Locate the cell with the specified text and output its [x, y] center coordinate. 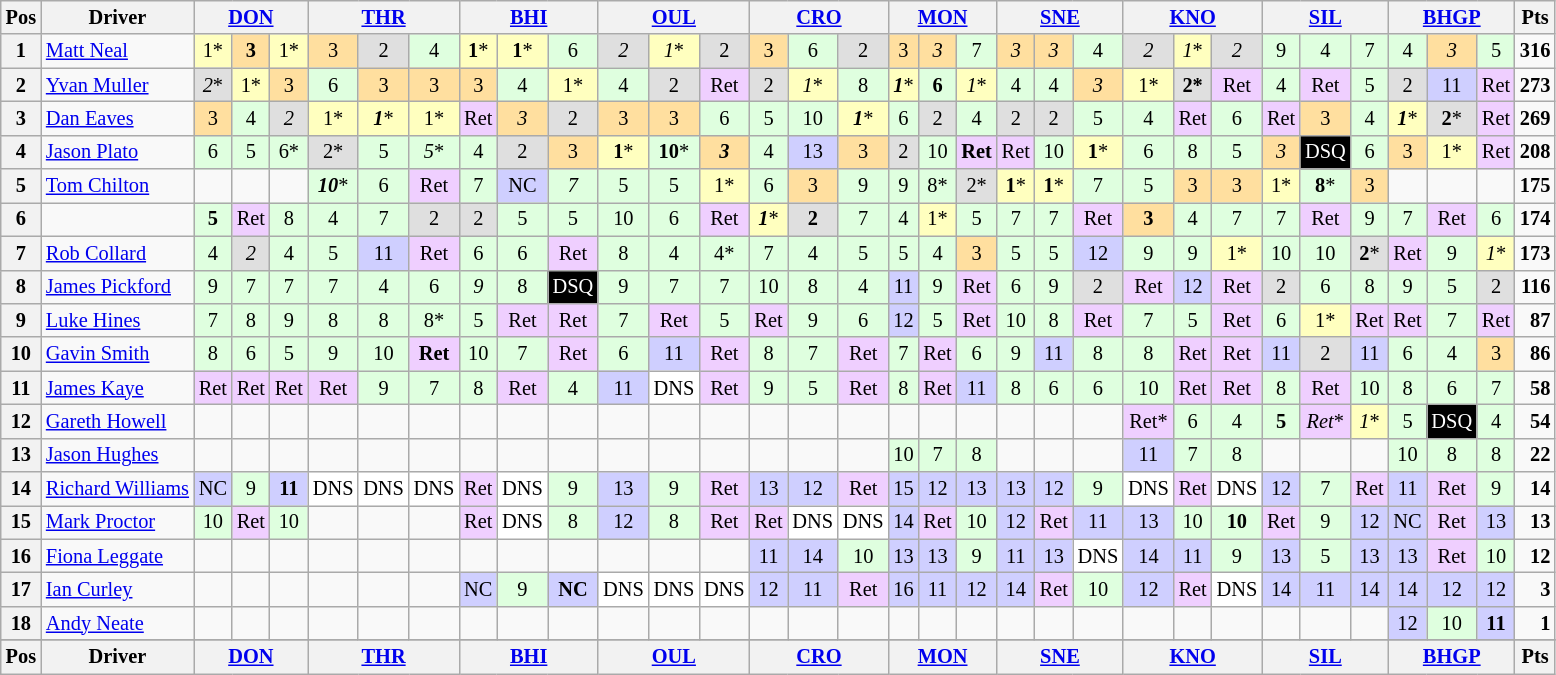
4* [724, 253]
86 [1535, 354]
Jason Plato [118, 152]
87 [1535, 320]
Tom Chilton [118, 186]
54 [1535, 421]
18 [21, 623]
James Kaye [118, 388]
Andy Neate [118, 623]
Yvan Muller [118, 85]
Dan Eaves [118, 118]
173 [1535, 253]
Gavin Smith [118, 354]
Rob Collard [118, 253]
Jason Hughes [118, 455]
Matt Neal [118, 51]
Gareth Howell [118, 421]
316 [1535, 51]
Fiona Leggate [118, 556]
208 [1535, 152]
269 [1535, 118]
174 [1535, 219]
Mark Proctor [118, 522]
22 [1535, 455]
Luke Hines [118, 320]
Ian Curley [118, 589]
5* [434, 152]
Richard Williams [118, 489]
116 [1535, 287]
17 [21, 589]
James Pickford [118, 287]
58 [1535, 388]
175 [1535, 186]
273 [1535, 85]
6* [289, 152]
